For the text-containing cell, return its midpoint in (x, y) coordinate format. 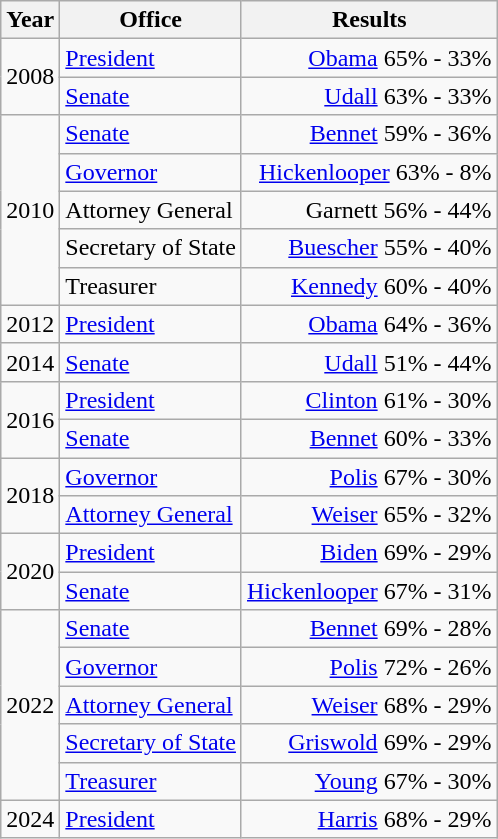
Biden 69% - 29% (369, 553)
2016 (30, 419)
Weiser 68% - 29% (369, 705)
Garnett 56% - 44% (369, 210)
2022 (30, 705)
Bennet 59% - 36% (369, 134)
Bennet 60% - 33% (369, 438)
Obama 64% - 36% (369, 324)
Polis 67% - 30% (369, 477)
2018 (30, 496)
Hickenlooper 63% - 8% (369, 172)
Buescher 55% - 40% (369, 248)
Polis 72% - 26% (369, 667)
Weiser 65% - 32% (369, 515)
Young 67% - 30% (369, 781)
Kennedy 60% - 40% (369, 286)
Bennet 69% - 28% (369, 629)
2008 (30, 77)
Clinton 61% - 30% (369, 400)
Results (369, 20)
2024 (30, 819)
Obama 65% - 33% (369, 58)
2020 (30, 572)
Office (151, 20)
Year (30, 20)
Hickenlooper 67% - 31% (369, 591)
Udall 63% - 33% (369, 96)
Harris 68% - 29% (369, 819)
Udall 51% - 44% (369, 362)
2014 (30, 362)
2012 (30, 324)
Griswold 69% - 29% (369, 743)
2010 (30, 210)
